Determine the (x, y) coordinate at the center of the cell enclosing the given text.  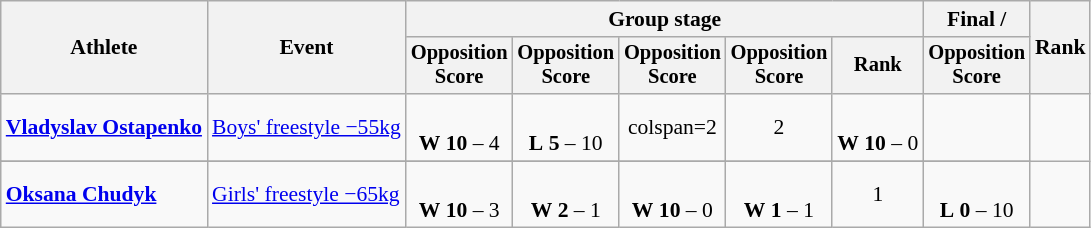
W 10 – 3 (460, 194)
Boys' freestyle −55kg (306, 128)
W 10 – 4 (460, 128)
Final / (976, 19)
2 (780, 128)
L 0 – 10 (976, 194)
Girls' freestyle −65kg (306, 194)
Event (306, 48)
Group stage (664, 19)
colspan=2 (672, 128)
L 5 – 10 (566, 128)
W 2 – 1 (566, 194)
Vladyslav Ostapenko (104, 128)
W 1 – 1 (780, 194)
1 (878, 194)
Athlete (104, 48)
Oksana Chudyk (104, 194)
